Return the (X, Y) coordinate for the center point of the cell that contains the specified text.  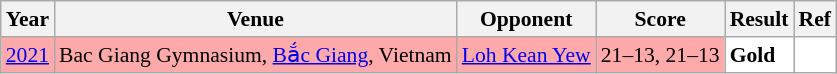
2021 (28, 55)
Bac Giang Gymnasium, Bắc Giang, Vietnam (256, 55)
Result (760, 19)
Venue (256, 19)
Year (28, 19)
Gold (760, 55)
Ref (815, 19)
21–13, 21–13 (660, 55)
Opponent (526, 19)
Loh Kean Yew (526, 55)
Score (660, 19)
